Find where the given text appears and provide that cell's center as [x, y] coordinate. 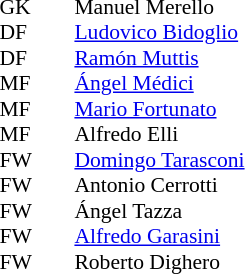
Alfredo Elli [159, 135]
Alfredo Garasini [159, 237]
Ángel Tazza [159, 211]
Ramón Muttis [159, 58]
Ludovico Bidoglio [159, 33]
Ángel Médici [159, 83]
Antonio Cerrotti [159, 185]
Domingo Tarasconi [159, 160]
Mario Fortunato [159, 109]
